Output the (x, y) coordinate of the center of the cell containing the given text.  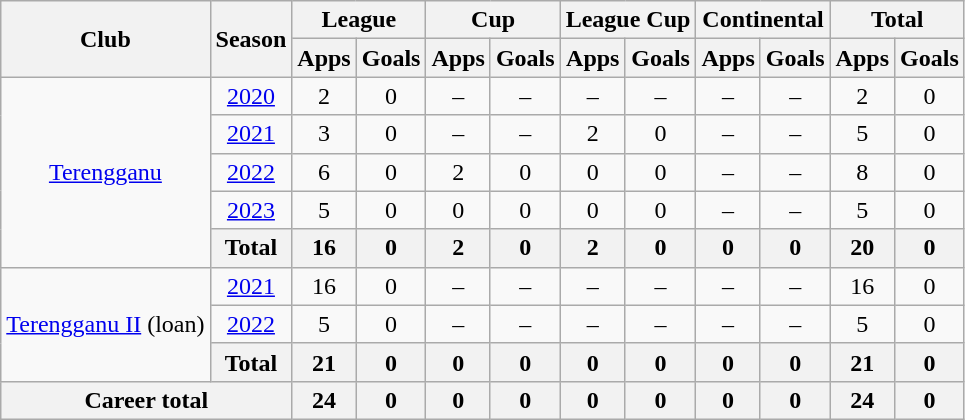
8 (862, 172)
3 (324, 134)
Cup (493, 20)
Club (106, 39)
Season (251, 39)
2020 (251, 96)
Career total (146, 400)
6 (324, 172)
20 (862, 248)
Terengganu II (loan) (106, 324)
League (359, 20)
Terengganu (106, 172)
League Cup (628, 20)
Continental (763, 20)
2023 (251, 210)
